Detect which cell encompasses the target text, then output its (X, Y) center coordinate. 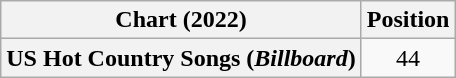
44 (408, 58)
Chart (2022) (181, 20)
Position (408, 20)
US Hot Country Songs (Billboard) (181, 58)
